Identify which cell holds the provided text, then report its (X, Y) central coordinate. 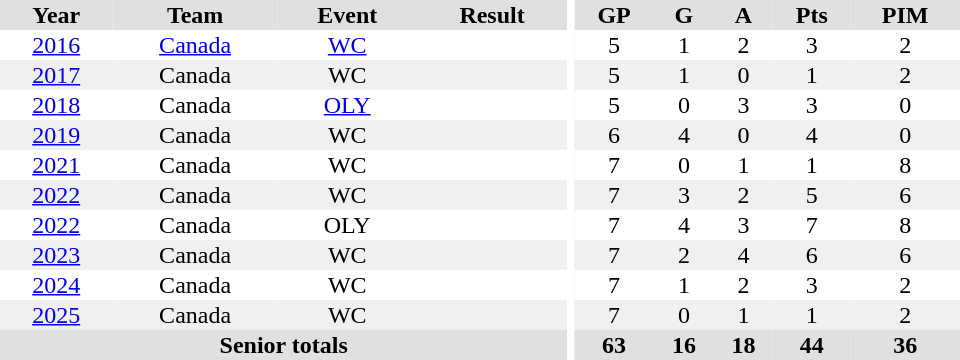
2016 (56, 45)
18 (744, 345)
PIM (905, 15)
44 (812, 345)
G (684, 15)
16 (684, 345)
Year (56, 15)
GP (614, 15)
36 (905, 345)
2018 (56, 105)
Result (492, 15)
Event (348, 15)
2017 (56, 75)
63 (614, 345)
2021 (56, 165)
2019 (56, 135)
Pts (812, 15)
2024 (56, 285)
Team (194, 15)
Senior totals (284, 345)
2023 (56, 255)
A (744, 15)
2025 (56, 315)
